Extract the (x, y) coordinate from the center of the cell holding the provided text.  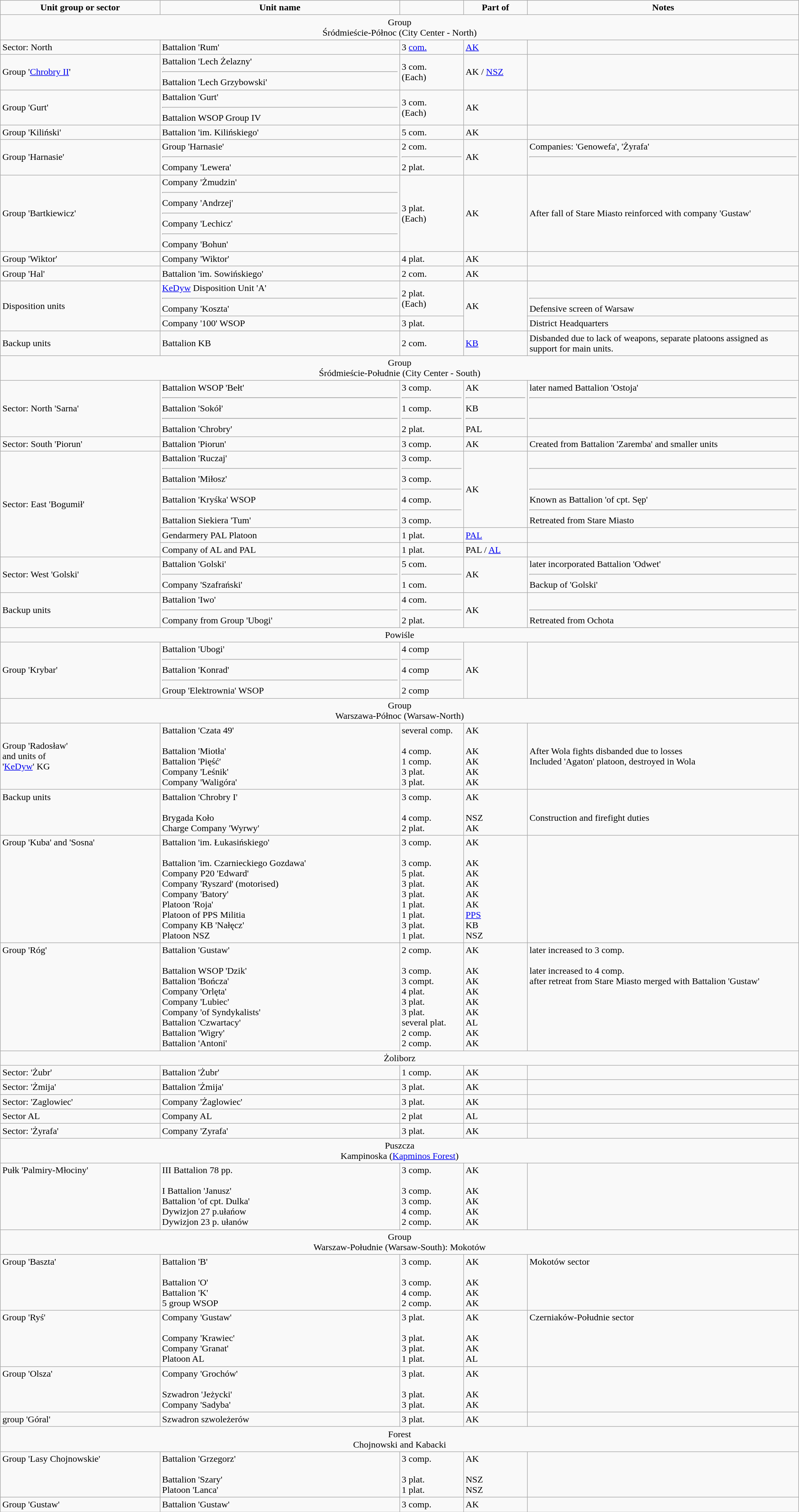
Defensive screen of Warsaw (663, 298)
Group 'Harnasie' (80, 157)
Mokotów sector (663, 1282)
later incorporated Battalion 'Odwet'Backup of 'Golski' (663, 575)
1 comp. (431, 1073)
AKAK AK AL (495, 1338)
3 plat.3 plat. 3 plat. (431, 1389)
Group 'Ryś' (80, 1338)
KeDyw Disposition Unit 'A'Company 'Koszta' (280, 298)
2 com.2 plat. (431, 157)
Szwadron szwoleżerów (280, 1419)
GroupWarszawa-Północ (Warsaw-North) (400, 711)
Battalion 'Gurt'Battalion WSOP Group IV (280, 107)
Żoliborz (400, 1058)
AKAK AK (495, 1389)
AKAK AK AK AK AK PPS KB NSZ (495, 889)
Group 'Chrobry II' (80, 72)
Battalion 'im. Kilińskiego' (280, 132)
5 com.1 com. (431, 575)
5 com. (431, 132)
Group 'Kuba' and 'Sosna' (80, 889)
Companies: 'Genowefa', 'Żyrafa' (663, 157)
2 plat.(Each) (431, 298)
Company 'Żmudzin'Company 'Andrzej'Company 'Lechicz'Company 'Bohun' (280, 213)
Group 'Baszta' (80, 1282)
GroupŚródmieście-Północ (City Center - North) (400, 28)
Battalion 'Ruczaj'Battalion 'Miłosz'Battalion 'Kryśka' WSOPBattalion Siekiera 'Tum' (280, 490)
3 comp.3 plat. 1 plat. (431, 1474)
Retreated from Ochota (663, 610)
3 comp.1 comp.2 plat. (431, 409)
Sector: East 'Bogumił' (80, 504)
Sector: North (80, 47)
PuszczaKampinoska (Kapminos Forest) (400, 1151)
Company 'Grochów'Szwadron 'Jeżycki' Company 'Sadyba' (280, 1389)
Sector: 'Żubr' (80, 1073)
Notes (663, 8)
Disbanded due to lack of weapons, separate platoons assigned as support for main units. (663, 343)
Pułk 'Palmiry-Młociny' (80, 1196)
Battalion 'Golski'Company 'Szafrański' (280, 575)
After Wola fights disbanded due to losses Included 'Agaton' platoon, destroyed in Wola (663, 756)
Powiśle (400, 635)
Battalion 'Ubogi'Battalion 'Konrad'Group 'Elektrownia' WSOP (280, 670)
Battalion 'Żubr' (280, 1073)
3 comp.3 comp. 3 comp. 4 comp. 2 comp. (431, 1196)
GroupWarszaw-Południe (Warsaw-South): Mokotów (400, 1242)
Sector: 'Żyrafa' (80, 1131)
Construction and firefight duties (663, 812)
Group 'Olsza' (80, 1389)
Unit name (280, 8)
Company 'Zyrafa' (280, 1131)
AKKBPAL (495, 409)
Czerniaków-Południe sector (663, 1338)
Group 'Gurt' (80, 107)
Company '100' WSOP (280, 323)
Sector: West 'Golski' (80, 575)
AKNSZ NSZ (495, 1474)
Company 'Gustaw'Company 'Krawiec' Company 'Granat' Platoon AL (280, 1338)
Company 'Żaglowiec' (280, 1102)
Battalion WSOP 'Bełt'Battalion 'Sokół'Battalion 'Chrobry' (280, 409)
AKNSZ AK (495, 812)
Group 'Kiliński' (80, 132)
later named Battalion 'Ostoja' (663, 409)
Battalion 'Lech Żelazny'Battalion 'Lech Grzybowski' (280, 72)
Group 'Hal' (80, 273)
3 comp.3 comp. 4 comp. 2 comp. (431, 1282)
3 comp.3 comp. 5 plat. 3 plat. 3 plat. 1 plat. 1 plat. 3 plat. 1 plat. (431, 889)
later increased to 3 comp. later increased to 4 comp. after retreat from Stare Miasto merged with Battalion 'Gustaw' (663, 997)
4 plat. (431, 259)
Sector: North 'Sarna' (80, 409)
Company 'Wiktor' (280, 259)
3 plat.3 plat. 3 plat. 1 plat. (431, 1338)
Unit group or sector (80, 8)
Part of (495, 8)
3 comp.3 comp.4 comp.3 comp. (431, 490)
Battalion 'Rum' (280, 47)
group 'Góral' (80, 1419)
4 com.2 plat. (431, 610)
3 plat.(Each) (431, 213)
2 comp.3 comp. 3 compt. 4 plat. 3 plat. 3 plat. several plat. 2 comp. 2 comp. (431, 997)
Group 'Róg' (80, 997)
Battalion 'im. Sowińskiego' (280, 273)
PAL / AL (495, 550)
Battalion 'Iwo'Company from Group 'Ubogi' (280, 610)
PAL (495, 535)
Group 'Krybar' (80, 670)
Group 'Radosław'and units of'KeDyw' KG (80, 756)
AKAK AK AK (495, 1282)
Created from Battalion 'Zaremba' and smaller units (663, 444)
Battalion 'Czata 49'Battalion 'Miotła' Battalion 'Pięść' Company 'Leśnik' Company 'Waligóra' (280, 756)
Battalion KB (280, 343)
KB (495, 343)
District Headquarters (663, 323)
Battalion 'Grzegorz'Battalion 'Szary' Platoon 'Lanca' (280, 1474)
AL (495, 1116)
several comp.4 comp. 1 comp. 3 plat. 3 plat. (431, 756)
Disposition units (80, 306)
Group 'Lasy Chojnowskie' (80, 1474)
2 plat (431, 1116)
Group 'Gustaw' (80, 1504)
Sector: 'Zaglowiec' (80, 1102)
Battalion 'B'Battalion 'O' Battalion 'K' 5 group WSOP (280, 1282)
Sector: South 'Piorun' (80, 444)
Company AL (280, 1116)
Known as Battalion 'of cpt. Sęp'Retreated from Stare Miasto (663, 490)
Battalion 'Gustaw' (280, 1504)
Battalion 'Chrobry I'Brygada Koło Charge Company 'Wyrwy' (280, 812)
Company of AL and PAL (280, 550)
Sector: 'Żmija' (80, 1087)
AK / NSZ (495, 72)
3 com. (431, 47)
Group 'Wiktor' (80, 259)
Battalion 'Żmija' (280, 1087)
Battalion 'Piorun' (280, 444)
3 comp.4 comp. 2 plat. (431, 812)
AKAK AK AK AK AK AL AK AK (495, 997)
III Battalion 78 pp.I Battalion 'Janusz' Battalion 'of cpt. Dulka' Dywizjon 27 p.ułańow Dywizjon 23 p. ułanów (280, 1196)
ForestChojnowski and Kabacki (400, 1439)
After fall of Stare Miasto reinforced with company 'Gustaw' (663, 213)
Group 'Harnasie'Company 'Lewera' (280, 157)
Sector AL (80, 1116)
Group 'Bartkiewicz' (80, 213)
4 comp4 comp2 comp (431, 670)
GroupŚródmieście-Południe (City Center - South) (400, 368)
Gendarmery PAL Platoon (280, 535)
